Find where the given text appears and provide that cell's center as [x, y] coordinate. 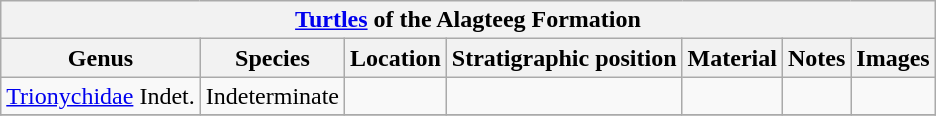
Notes [816, 58]
Material [732, 58]
Turtles of the Alagteeg Formation [468, 20]
Indeterminate [272, 96]
Species [272, 58]
Genus [100, 58]
Stratigraphic position [564, 58]
Images [893, 58]
Location [396, 58]
Trionychidae Indet. [100, 96]
